Return the [X, Y] coordinate for the center point of the cell that contains the specified text.  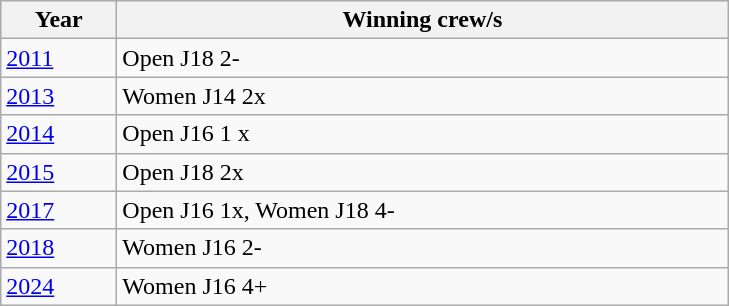
Women J14 2x [422, 96]
2013 [59, 96]
Open J18 2- [422, 58]
2017 [59, 210]
2024 [59, 286]
2015 [59, 172]
2018 [59, 248]
Women J16 2- [422, 248]
Open J16 1x, Women J18 4- [422, 210]
Open J16 1 x [422, 134]
2011 [59, 58]
2014 [59, 134]
Winning crew/s [422, 20]
Year [59, 20]
Open J18 2x [422, 172]
Women J16 4+ [422, 286]
